Detect which cell encompasses the target text, then output its (x, y) center coordinate. 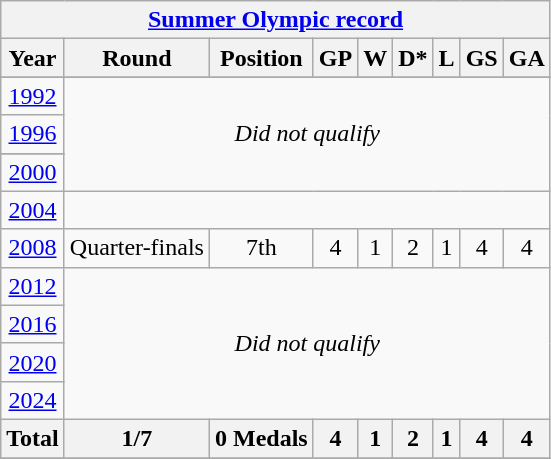
Year (33, 58)
2000 (33, 172)
2024 (33, 400)
Round (136, 58)
2012 (33, 286)
D* (413, 58)
0 Medals (261, 438)
W (376, 58)
1992 (33, 96)
2008 (33, 248)
Summer Olympic record (276, 20)
1996 (33, 134)
Position (261, 58)
Quarter-finals (136, 248)
7th (261, 248)
2016 (33, 324)
1/7 (136, 438)
GA (526, 58)
GP (335, 58)
2004 (33, 210)
GS (482, 58)
2020 (33, 362)
Total (33, 438)
L (446, 58)
